Return [X, Y] of the center of cell containing provided text 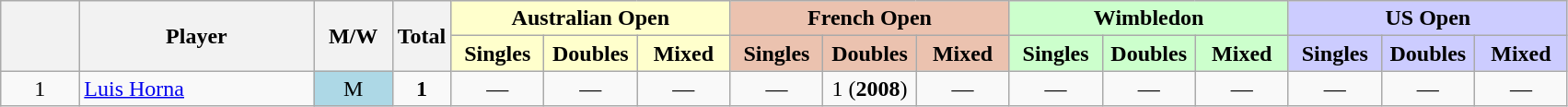
Player [197, 36]
US Open [1427, 18]
Wimbledon [1149, 18]
French Open [869, 18]
M [354, 89]
1 (2008) [869, 89]
Total [422, 36]
Luis Horna [197, 89]
M/W [354, 36]
Australian Open [591, 18]
